From the cell containing the given text, extract its center point as [x, y] coordinate. 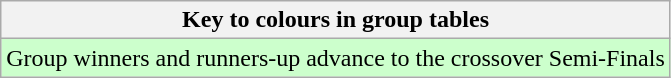
Key to colours in group tables [336, 20]
Group winners and runners-up advance to the crossover Semi-Finals [336, 58]
